Search for the cell housing the specified text and yield its (x, y) center coordinate. 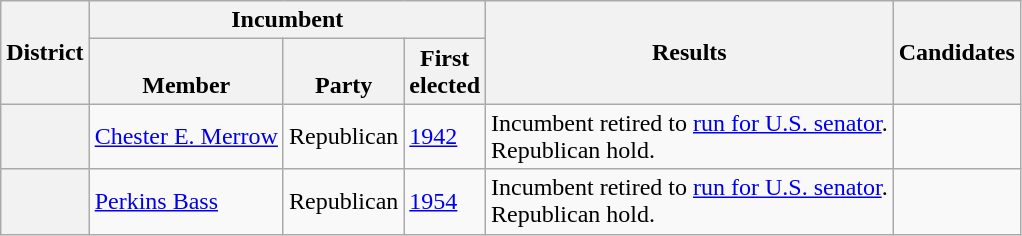
Chester E. Merrow (186, 136)
1954 (445, 202)
Results (690, 52)
Party (343, 72)
Member (186, 72)
Incumbent (287, 20)
Candidates (956, 52)
District (45, 52)
Firstelected (445, 72)
Perkins Bass (186, 202)
1942 (445, 136)
